Return [X, Y] of the center of cell containing provided text 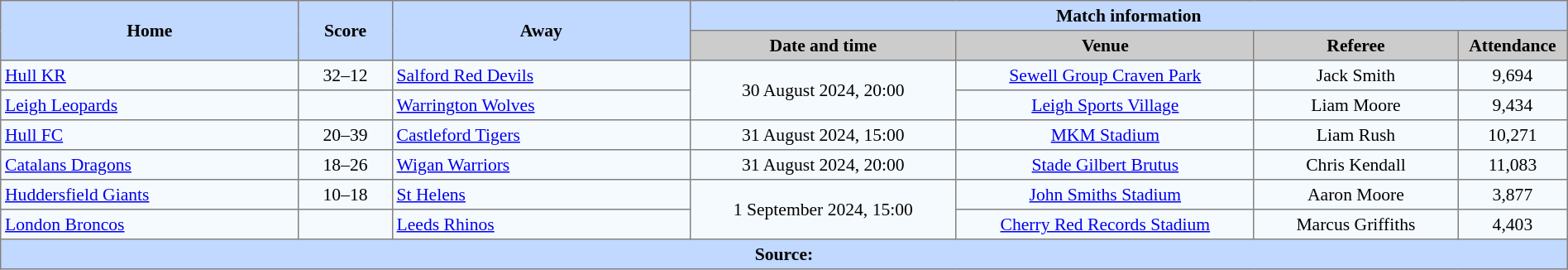
Liam Rush [1355, 135]
Wigan Warriors [541, 165]
1 September 2024, 15:00 [823, 210]
Hull FC [150, 135]
20–39 [346, 135]
Score [346, 31]
Catalans Dragons [150, 165]
Cherry Red Records Stadium [1105, 224]
9,434 [1513, 105]
Away [541, 31]
Match information [1128, 16]
9,694 [1513, 75]
MKM Stadium [1105, 135]
31 August 2024, 20:00 [823, 165]
Attendance [1513, 46]
32–12 [346, 75]
Huddersfield Giants [150, 195]
Source: [784, 254]
Jack Smith [1355, 75]
11,083 [1513, 165]
Warrington Wolves [541, 105]
St Helens [541, 195]
30 August 2024, 20:00 [823, 90]
31 August 2024, 15:00 [823, 135]
4,403 [1513, 224]
John Smiths Stadium [1105, 195]
Castleford Tigers [541, 135]
10–18 [346, 195]
London Broncos [150, 224]
Chris Kendall [1355, 165]
Aaron Moore [1355, 195]
18–26 [346, 165]
Leigh Sports Village [1105, 105]
3,877 [1513, 195]
Home [150, 31]
Referee [1355, 46]
Date and time [823, 46]
Stade Gilbert Brutus [1105, 165]
Hull KR [150, 75]
10,271 [1513, 135]
Marcus Griffiths [1355, 224]
Salford Red Devils [541, 75]
Liam Moore [1355, 105]
Leigh Leopards [150, 105]
Leeds Rhinos [541, 224]
Venue [1105, 46]
Sewell Group Craven Park [1105, 75]
